Provide the [X, Y] coordinate of the cell's center where the given text is located.  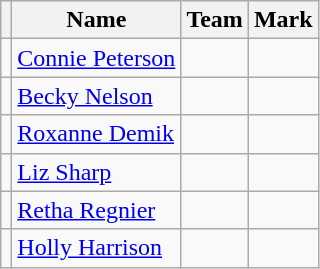
Retha Regnier [96, 210]
Becky Nelson [96, 96]
Mark [283, 20]
Connie Peterson [96, 58]
Team [215, 20]
Holly Harrison [96, 248]
Name [96, 20]
Liz Sharp [96, 172]
Roxanne Demik [96, 134]
